Locate the cell with the specified text and output its (x, y) center coordinate. 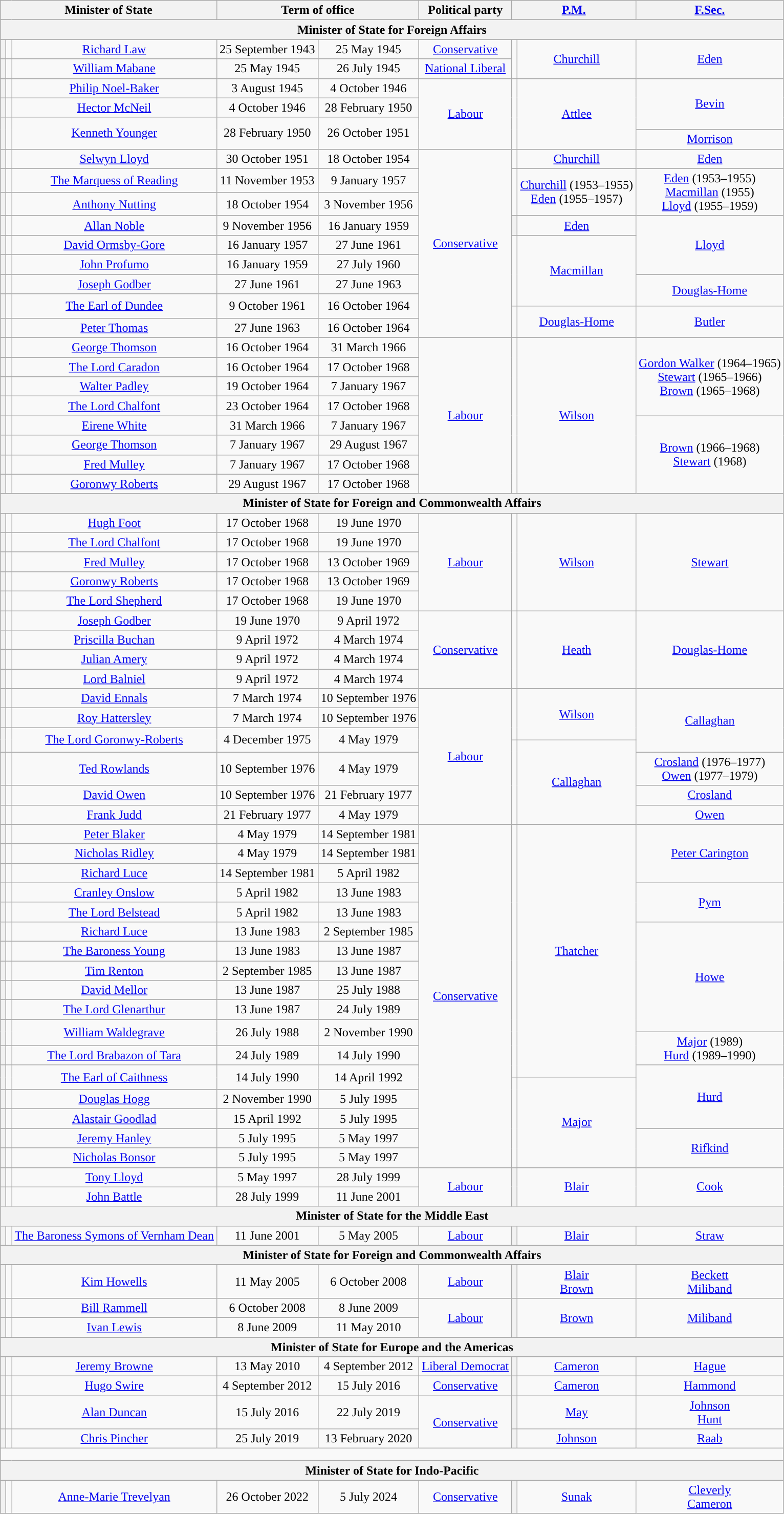
Julian Amery (115, 659)
Owen (710, 815)
Crosland (710, 795)
30 October 1951 (267, 159)
15 April 1992 (267, 1119)
Roy Hattersley (115, 718)
9 October 1961 (267, 306)
Ivan Lewis (115, 1327)
Peter Carington (710, 854)
Hurd (710, 1097)
Cranley Onslow (115, 892)
Jeremy Browne (115, 1367)
26 July 1945 (368, 69)
Raab (710, 1439)
Pym (710, 902)
Alastair Goodlad (115, 1119)
Lord Balniel (115, 679)
The Earl of Caithness (115, 1077)
Priscilla Buchan (115, 640)
Brown (577, 1317)
F.Sec. (710, 10)
Jeremy Hanley (115, 1138)
The Lord Brabazon of Tara (115, 1055)
BeckettMiliband (710, 1281)
Political party (466, 10)
Liberal Democrat (466, 1367)
Minister of State for Foreign Affairs (392, 30)
Rifkind (710, 1148)
27 July 1960 (368, 264)
Howe (710, 976)
CleverlyCameron (710, 1497)
4 December 1975 (267, 740)
25 July 1988 (368, 990)
Sunak (577, 1497)
Minister of State (108, 10)
9 November 1956 (267, 225)
Cook (710, 1187)
Major (577, 1122)
26 October 2022 (267, 1497)
The Baroness Young (115, 951)
Nicholas Ridley (115, 854)
25 July 2019 (267, 1439)
Minister of State for Europe and the Americas (392, 1347)
Bevin (710, 104)
5 May 2005 (368, 1235)
P.M. (574, 10)
9 January 1957 (368, 180)
David Ennals (115, 698)
3 November 1956 (368, 204)
Anne-Marie Trevelyan (115, 1497)
26 July 1988 (267, 1032)
The Lord Glenarthur (115, 1010)
John Battle (115, 1197)
Nicholas Bonsor (115, 1158)
Hammond (710, 1386)
Philip Noel-Baker (115, 88)
Term of office (317, 10)
National Liberal (466, 69)
11 November 1953 (267, 180)
David Ormsby-Gore (115, 245)
19 October 1964 (267, 387)
14 April 1992 (368, 1077)
Morrison (710, 139)
Richard Law (115, 49)
Eirene White (115, 425)
The Marquess of Reading (115, 180)
William Mabane (115, 69)
May (577, 1412)
Minister of State for the Middle East (392, 1216)
JohnsonHunt (710, 1412)
25 September 1943 (267, 49)
13 February 2020 (368, 1439)
Lloyd (710, 245)
Straw (710, 1235)
John Profumo (115, 264)
13 May 2010 (267, 1367)
Frank Judd (115, 815)
Crosland (1976–1977)Owen (1977–1979) (710, 769)
William Waldegrave (115, 1032)
Tim Renton (115, 970)
5 July 2024 (368, 1497)
David Owen (115, 795)
26 October 1951 (368, 133)
Heath (577, 649)
23 October 1964 (267, 406)
Brown (1966–1968)Stewart (1968) (710, 455)
Tony Lloyd (115, 1177)
Churchill (1953–1955)Eden (1955–1957) (577, 192)
Gordon Walker (1964–1965)Stewart (1965–1966)Brown (1965–1968) (710, 377)
Minister of State for Indo-Pacific (392, 1470)
Hugo Swire (115, 1386)
Bill Rammell (115, 1308)
Stewart (710, 562)
Walter Padley (115, 387)
Eden (1953–1955)Macmillan (1955)Lloyd (1955–1959) (710, 192)
Selwyn Lloyd (115, 159)
3 August 1945 (267, 88)
Peter Thomas (115, 328)
Anthony Nutting (115, 204)
Miliband (710, 1317)
The Lord Caradon (115, 367)
The Earl of Dundee (115, 306)
The Baroness Symons of Vernham Dean (115, 1235)
Butler (710, 322)
Macmillan (577, 270)
The Lord Goronwy-Roberts (115, 740)
Thatcher (577, 951)
The Lord Belstead (115, 912)
Douglas Hogg (115, 1099)
Attlee (577, 114)
Hugh Foot (115, 523)
Kim Howells (115, 1281)
Allan Noble (115, 225)
Major (1989)Hurd (1989–1990) (710, 1049)
Hector McNeil (115, 108)
Kenneth Younger (115, 133)
22 July 2019 (368, 1412)
11 May 2010 (368, 1327)
Peter Blaker (115, 834)
11 May 2005 (267, 1281)
Chris Pincher (115, 1439)
The Lord Shepherd (115, 601)
David Mellor (115, 990)
Johnson (577, 1439)
Hague (710, 1367)
BlairBrown (577, 1281)
16 January 1957 (267, 245)
Alan Duncan (115, 1412)
Ted Rowlands (115, 769)
